Extract the (X, Y) coordinate from the center of the cell holding the provided text.  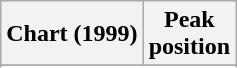
Chart (1999) (72, 34)
Peakposition (189, 34)
